Locate the cell with the specified text and output its [X, Y] center coordinate. 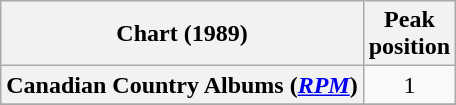
Peak position [409, 34]
Canadian Country Albums (RPM) [182, 85]
1 [409, 85]
Chart (1989) [182, 34]
